Return the (X, Y) coordinate for the center point of the cell that contains the specified text.  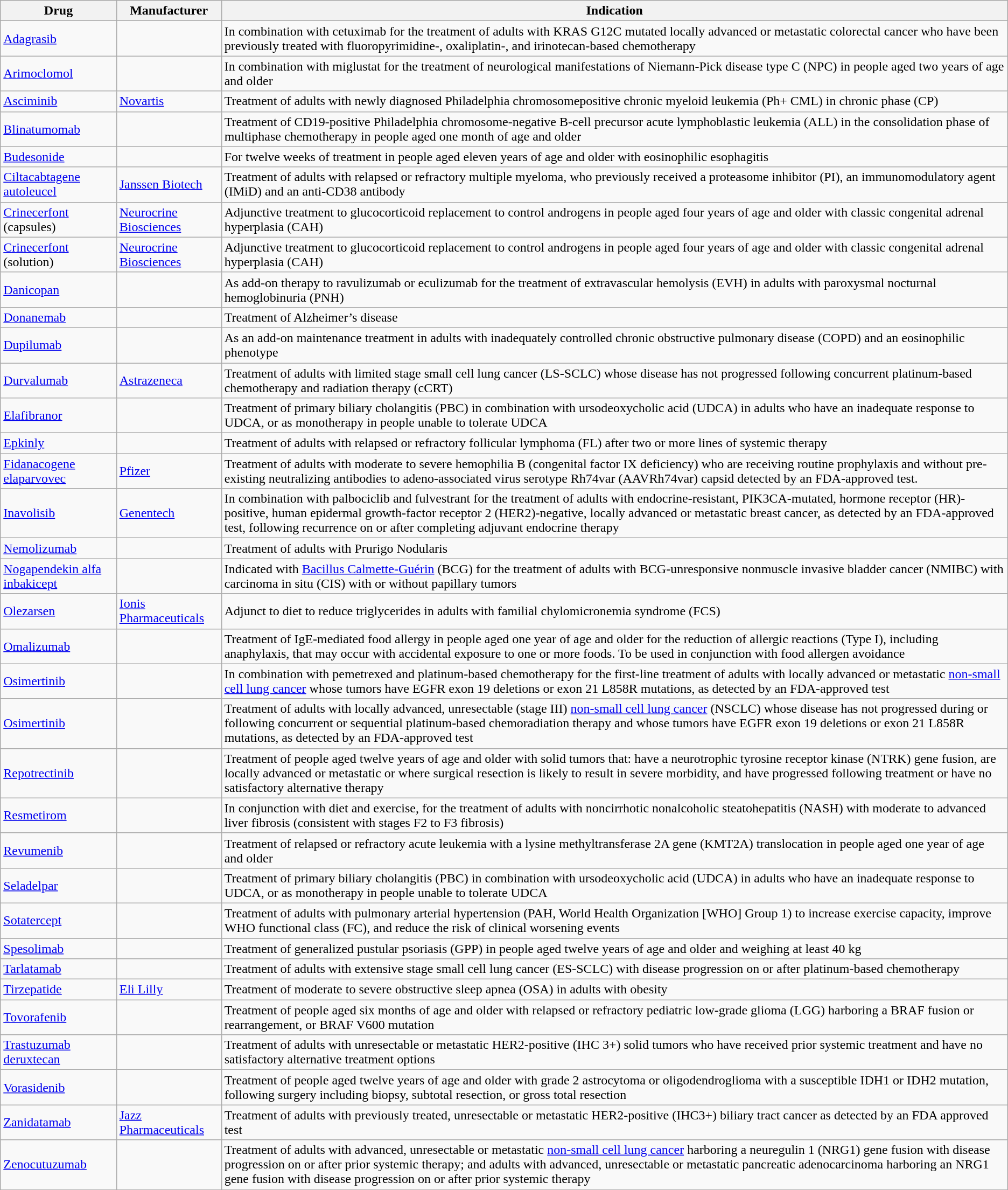
Donanemab (58, 317)
Tovorafenib (58, 1017)
Sotatercept (58, 920)
Treatment of adults with extensive stage small cell lung cancer (ES-SCLC) with disease progression on or after platinum-based chemotherapy (614, 969)
Treatment of adults with newly diagnosed Philadelphia chromosomepositive chronic myeloid leukemia (Ph+ CML) in chronic phase (CP) (614, 101)
Zanidatamab (58, 1123)
Vorasidenib (58, 1087)
Astrazeneca (169, 380)
Blinatumomab (58, 129)
Inavolisib (58, 513)
Janssen Biotech (169, 184)
Seladelpar (58, 886)
Epkinly (58, 443)
Ciltacabtagene autoleucel (58, 184)
Treatment of generalized pustular psoriasis (GPP) in people aged twelve years of age and older and weighing at least 40 kg (614, 949)
Genentech (169, 513)
As an add-on maintenance treatment in adults with inadequately controlled chronic obstructive pulmonary disease (COPD) and an eosinophilic phenotype (614, 345)
Revumenib (58, 850)
Asciminib (58, 101)
Spesolimab (58, 949)
Crinecerfont (capsules) (58, 220)
Budesonide (58, 157)
Danicopan (58, 290)
Novartis (169, 101)
Ionis Pharmaceuticals (169, 611)
Elafibranor (58, 416)
Jazz Pharmaceuticals (169, 1123)
Zenocutuzumab (58, 1165)
Resmetirom (58, 816)
Adagrasib (58, 39)
Tarlatamab (58, 969)
Repotrectinib (58, 773)
Indication (614, 11)
Crinecerfont (solution) (58, 254)
Treatment of Alzheimer’s disease (614, 317)
For twelve weeks of treatment in people aged eleven years of age and older with eosinophilic esophagitis (614, 157)
Adjunct to diet to reduce triglycerides in adults with familial chylomicronemia syndrome (FCS) (614, 611)
Nemolizumab (58, 548)
Tirzepatide (58, 990)
Olezarsen (58, 611)
Treatment of moderate to severe obstructive sleep apnea (OSA) in adults with obesity (614, 990)
Trastuzumab deruxtecan (58, 1053)
Manufacturer (169, 11)
Pfizer (169, 471)
Nogapendekin alfa inbakicept (58, 576)
Arimoclomol (58, 73)
Eli Lilly (169, 990)
Omalizumab (58, 646)
Drug (58, 11)
Treatment of adults with Prurigo Nodularis (614, 548)
Durvalumab (58, 380)
Fidanacogene elaparvovec (58, 471)
Dupilumab (58, 345)
Treatment of adults with relapsed or refractory follicular lymphoma (FL) after two or more lines of systemic therapy (614, 443)
